Find where the given text appears and provide that cell's center as [x, y] coordinate. 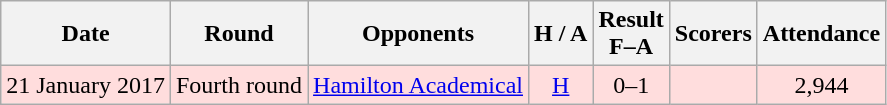
H [561, 85]
H / A [561, 34]
Attendance [821, 34]
Date [86, 34]
Fourth round [238, 85]
Round [238, 34]
ResultF–A [631, 34]
21 January 2017 [86, 85]
Hamilton Academical [418, 85]
0–1 [631, 85]
Scorers [713, 34]
2,944 [821, 85]
Opponents [418, 34]
